Identify which cell holds the provided text, then report its [X, Y] central coordinate. 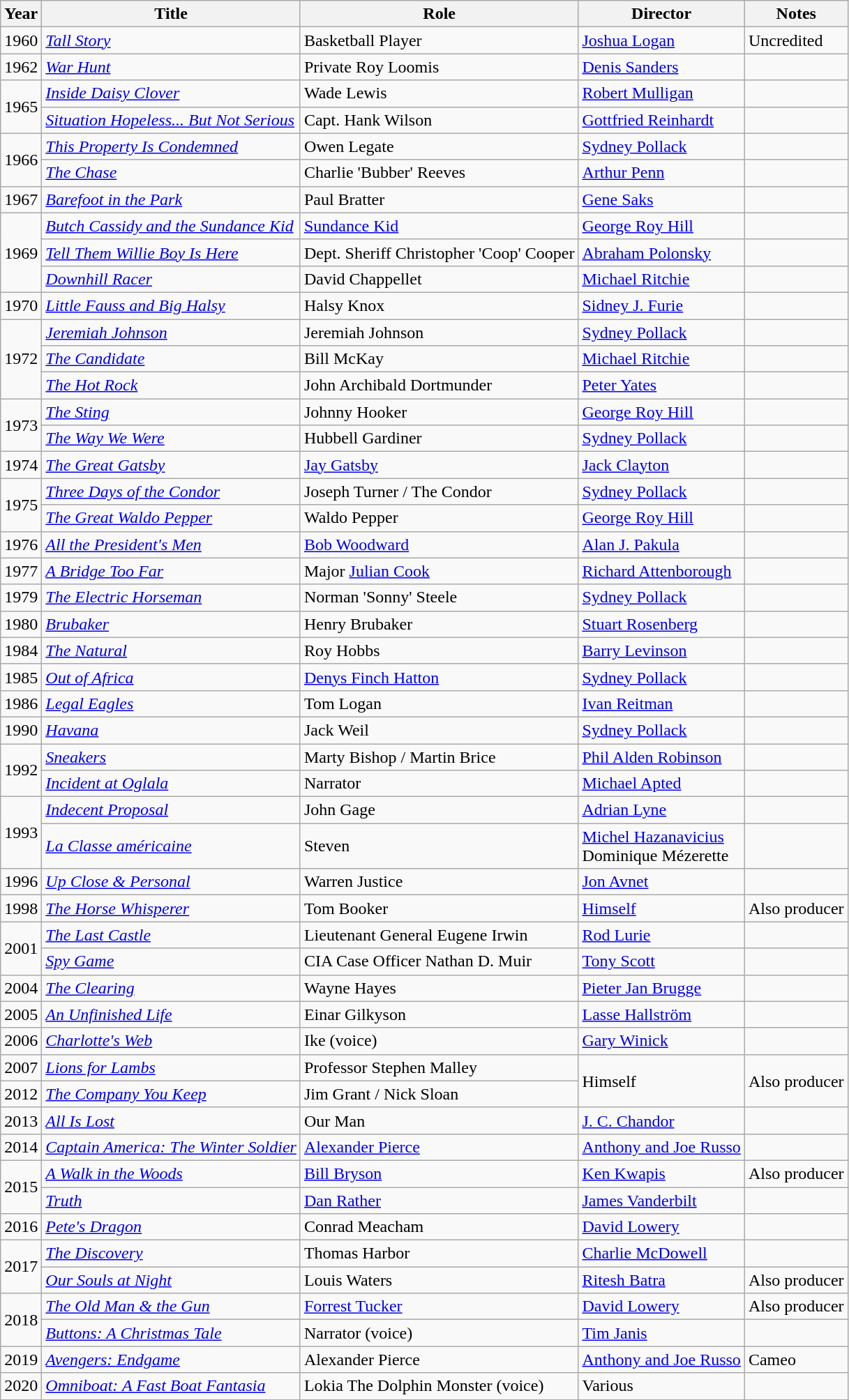
1977 [21, 571]
1969 [21, 252]
Narrator [439, 784]
Robert Mulligan [661, 93]
Norman 'Sonny' Steele [439, 598]
1965 [21, 107]
2016 [21, 1227]
All Is Lost [172, 1120]
Wade Lewis [439, 93]
Year [21, 14]
Jack Clayton [661, 465]
Indecent Proposal [172, 810]
Situation Hopeless... But Not Serious [172, 120]
Abraham Polonsky [661, 252]
The Company You Keep [172, 1094]
1986 [21, 703]
Avengers: Endgame [172, 1360]
Cameo [796, 1360]
1966 [21, 160]
Professor Stephen Malley [439, 1067]
Henry Brubaker [439, 624]
J. C. Chandor [661, 1120]
Michael Apted [661, 784]
Johnny Hooker [439, 412]
Our Souls at Night [172, 1280]
Basketball Player [439, 40]
1960 [21, 40]
Ivan Reitman [661, 703]
Arthur Penn [661, 173]
Various [661, 1386]
Sundance Kid [439, 226]
Louis Waters [439, 1280]
Spy Game [172, 961]
Jack Weil [439, 730]
Bill Bryson [439, 1173]
Lieutenant General Eugene Irwin [439, 935]
Lasse Hallström [661, 1014]
2018 [21, 1320]
The Last Castle [172, 935]
Lions for Lambs [172, 1067]
Tom Logan [439, 703]
Phil Alden Robinson [661, 756]
Havana [172, 730]
Joseph Turner / The Condor [439, 492]
The Hot Rock [172, 386]
Buttons: A Christmas Tale [172, 1333]
Peter Yates [661, 386]
Tom Booker [439, 908]
1992 [21, 770]
Truth [172, 1200]
2006 [21, 1041]
An Unfinished Life [172, 1014]
2017 [21, 1267]
All the President's Men [172, 545]
David Chappellet [439, 279]
The Great Waldo Pepper [172, 518]
La Classe américaine [172, 846]
Tony Scott [661, 961]
CIA Case Officer Nathan D. Muir [439, 961]
Ike (voice) [439, 1041]
The Sting [172, 412]
The Horse Whisperer [172, 908]
The Clearing [172, 988]
Gene Saks [661, 199]
1962 [21, 67]
Captain America: The Winter Soldier [172, 1147]
The Great Gatsby [172, 465]
Thomas Harbor [439, 1254]
Jon Avnet [661, 882]
John Gage [439, 810]
Capt. Hank Wilson [439, 120]
1967 [21, 199]
Incident at Oglala [172, 784]
War Hunt [172, 67]
Einar Gilkyson [439, 1014]
The Discovery [172, 1254]
The Natural [172, 650]
Dan Rather [439, 1200]
Barry Levinson [661, 650]
Butch Cassidy and the Sundance Kid [172, 226]
2001 [21, 948]
Title [172, 14]
2013 [21, 1120]
Dept. Sheriff Christopher 'Coop' Cooper [439, 252]
Charlotte's Web [172, 1041]
2005 [21, 1014]
1996 [21, 882]
Joshua Logan [661, 40]
Narrator (voice) [439, 1333]
Legal Eagles [172, 703]
Michel Hazanavicius Dominique Mézerette [661, 846]
Wayne Hayes [439, 988]
Major Julian Cook [439, 571]
The Chase [172, 173]
Tell Them Willie Boy Is Here [172, 252]
1980 [21, 624]
Jay Gatsby [439, 465]
2007 [21, 1067]
1998 [21, 908]
2020 [21, 1386]
Gottfried Reinhardt [661, 120]
A Walk in the Woods [172, 1173]
Our Man [439, 1120]
Charlie 'Bubber' Reeves [439, 173]
Ritesh Batra [661, 1280]
The Electric Horseman [172, 598]
Bob Woodward [439, 545]
1972 [21, 359]
Bill McKay [439, 359]
A Bridge Too Far [172, 571]
Roy Hobbs [439, 650]
Alan J. Pakula [661, 545]
The Candidate [172, 359]
1985 [21, 677]
Denys Finch Hatton [439, 677]
James Vanderbilt [661, 1200]
Notes [796, 14]
Barefoot in the Park [172, 199]
Downhill Racer [172, 279]
Halsy Knox [439, 305]
Pete's Dragon [172, 1227]
1973 [21, 425]
2014 [21, 1147]
1970 [21, 305]
Sneakers [172, 756]
Marty Bishop / Martin Brice [439, 756]
1976 [21, 545]
Little Fauss and Big Halsy [172, 305]
Adrian Lyne [661, 810]
Warren Justice [439, 882]
1979 [21, 598]
1974 [21, 465]
Richard Attenborough [661, 571]
Three Days of the Condor [172, 492]
Pieter Jan Brugge [661, 988]
Charlie McDowell [661, 1254]
Jim Grant / Nick Sloan [439, 1094]
Omniboat: A Fast Boat Fantasia [172, 1386]
The Way We Were [172, 439]
Uncredited [796, 40]
1975 [21, 505]
2004 [21, 988]
Role [439, 14]
This Property Is Condemned [172, 146]
Sidney J. Furie [661, 305]
Gary Winick [661, 1041]
Ken Kwapis [661, 1173]
1993 [21, 832]
Inside Daisy Clover [172, 93]
Up Close & Personal [172, 882]
The Old Man & the Gun [172, 1307]
Tall Story [172, 40]
Stuart Rosenberg [661, 624]
John Archibald Dortmunder [439, 386]
Private Roy Loomis [439, 67]
2012 [21, 1094]
2019 [21, 1360]
Denis Sanders [661, 67]
Brubaker [172, 624]
1984 [21, 650]
Rod Lurie [661, 935]
Forrest Tucker [439, 1307]
Steven [439, 846]
Waldo Pepper [439, 518]
Paul Bratter [439, 199]
Tim Janis [661, 1333]
Hubbell Gardiner [439, 439]
Owen Legate [439, 146]
Lokia The Dolphin Monster (voice) [439, 1386]
1990 [21, 730]
Director [661, 14]
Conrad Meacham [439, 1227]
Out of Africa [172, 677]
2015 [21, 1187]
